Pinpoint the cell where the given text exists, returning its [x, y] midpoint coordinate. 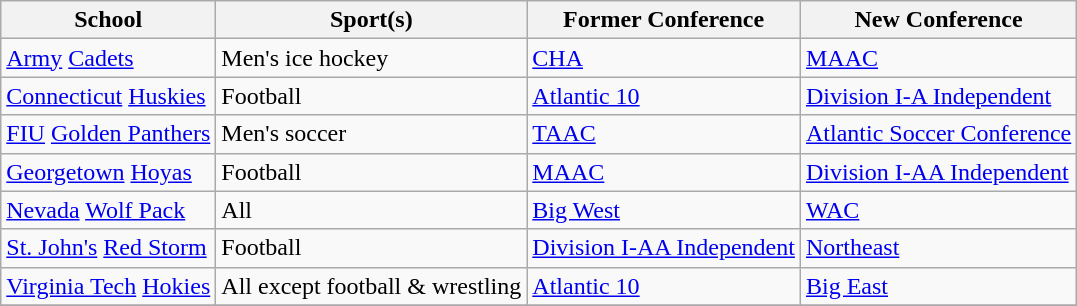
Virginia Tech Hokies [108, 286]
Georgetown Hoyas [108, 172]
Men's ice hockey [372, 58]
All [372, 210]
Former Conference [664, 20]
St. John's Red Storm [108, 248]
Big West [664, 210]
Division I-A Independent [938, 96]
Men's soccer [372, 134]
Big East [938, 286]
Sport(s) [372, 20]
Connecticut Huskies [108, 96]
Atlantic Soccer Conference [938, 134]
All except football & wrestling [372, 286]
FIU Golden Panthers [108, 134]
TAAC [664, 134]
Nevada Wolf Pack [108, 210]
New Conference [938, 20]
Northeast [938, 248]
WAC [938, 210]
School [108, 20]
CHA [664, 58]
Army Cadets [108, 58]
